Extract the (x, y) coordinate from the center of the cell holding the provided text.  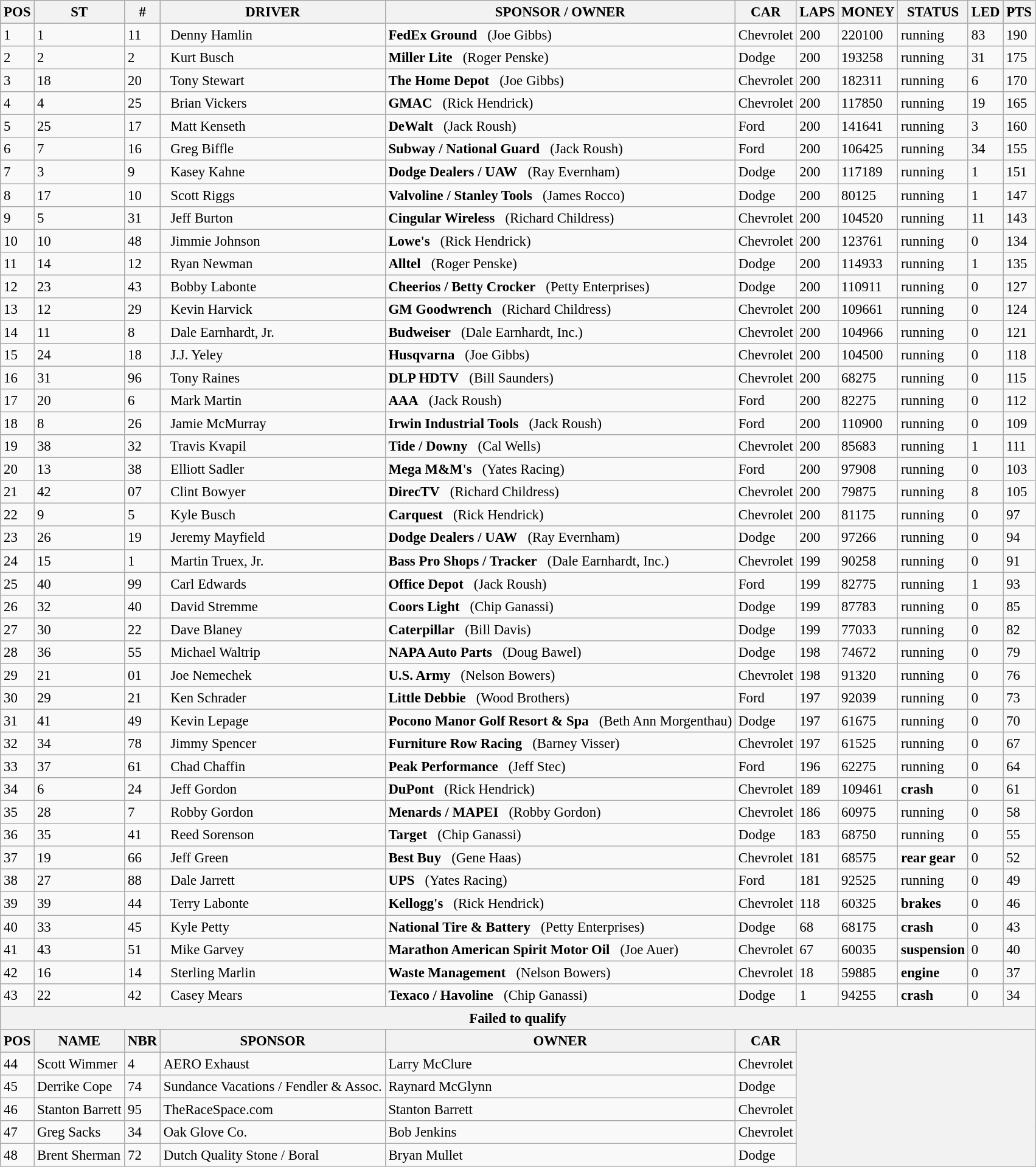
85 (1019, 606)
47 (17, 1132)
Bass Pro Shops / Tracker (Dale Earnhardt, Inc.) (560, 561)
U.S. Army (Nelson Bowers) (560, 675)
109661 (868, 310)
83 (986, 35)
Pocono Manor Golf Resort & Spa (Beth Ann Morgenthau) (560, 721)
Peak Performance (Jeff Stec) (560, 767)
97266 (868, 538)
FedEx Ground (Joe Gibbs) (560, 35)
PTS (1019, 12)
Dale Jarrett (273, 881)
121 (1019, 332)
DuPont (Rick Hendrick) (560, 789)
Kasey Kahne (273, 172)
170 (1019, 81)
Elliott Sadler (273, 469)
124 (1019, 310)
Marathon American Spirit Motor Oil (Joe Auer) (560, 949)
77033 (868, 629)
Travis Kvapil (273, 446)
The Home Depot (Joe Gibbs) (560, 81)
68175 (868, 927)
117850 (868, 103)
AAA (Jack Roush) (560, 401)
DeWalt (Jack Roush) (560, 126)
165 (1019, 103)
92039 (868, 698)
Tony Raines (273, 378)
104520 (868, 218)
62275 (868, 767)
Joe Nemechek (273, 675)
Jeremy Mayfield (273, 538)
Dave Blaney (273, 629)
Carl Edwards (273, 584)
99 (142, 584)
TheRaceSpace.com (273, 1109)
Tony Stewart (273, 81)
Kellogg's (Rick Hendrick) (560, 904)
112 (1019, 401)
183 (818, 835)
David Stremme (273, 606)
Greg Biffle (273, 149)
105 (1019, 492)
160 (1019, 126)
123761 (868, 241)
189 (818, 789)
LED (986, 12)
Raynard McGlynn (560, 1087)
68750 (868, 835)
81175 (868, 515)
117189 (868, 172)
LAPS (818, 12)
01 (142, 675)
Jeff Burton (273, 218)
NAPA Auto Parts (Doug Bawel) (560, 653)
Subway / National Guard (Jack Roush) (560, 149)
Martin Truex, Jr. (273, 561)
DRIVER (273, 12)
Kevin Lepage (273, 721)
61525 (868, 744)
Kyle Busch (273, 515)
110900 (868, 424)
UPS (Yates Racing) (560, 881)
60035 (868, 949)
Derrike Cope (79, 1087)
suspension (933, 949)
220100 (868, 35)
61675 (868, 721)
Lowe's (Rick Hendrick) (560, 241)
Tide / Downy (Cal Wells) (560, 446)
Sundance Vacations / Fendler & Assoc. (273, 1087)
Jeff Gordon (273, 789)
DirecTV (Richard Childress) (560, 492)
Miller Lite (Roger Penske) (560, 58)
Little Debbie (Wood Brothers) (560, 698)
GMAC (Rick Hendrick) (560, 103)
Bobby Labonte (273, 286)
93 (1019, 584)
GM Goodwrench (Richard Childress) (560, 310)
Brian Vickers (273, 103)
07 (142, 492)
Jeff Green (273, 858)
Cheerios / Betty Crocker (Petty Enterprises) (560, 286)
rear gear (933, 858)
68 (818, 927)
OWNER (560, 1041)
SPONSOR (273, 1041)
82275 (868, 401)
190 (1019, 35)
Sterling Marlin (273, 972)
STATUS (933, 12)
Larry McClure (560, 1064)
J.J. Yeley (273, 355)
Brent Sherman (79, 1155)
DLP HDTV (Bill Saunders) (560, 378)
109 (1019, 424)
Caterpillar (Bill Davis) (560, 629)
90258 (868, 561)
76 (1019, 675)
143 (1019, 218)
82775 (868, 584)
Reed Sorenson (273, 835)
68275 (868, 378)
134 (1019, 241)
Mark Martin (273, 401)
175 (1019, 58)
Husqvarna (Joe Gibbs) (560, 355)
Greg Sacks (79, 1132)
Michael Waltrip (273, 653)
155 (1019, 149)
Clint Bowyer (273, 492)
193258 (868, 58)
Oak Glove Co. (273, 1132)
79 (1019, 653)
82 (1019, 629)
110911 (868, 286)
Jimmy Spencer (273, 744)
66 (142, 858)
Target (Chip Ganassi) (560, 835)
72 (142, 1155)
79875 (868, 492)
Scott Wimmer (79, 1064)
ST (79, 12)
Chad Chaffin (273, 767)
brakes (933, 904)
Robby Gordon (273, 812)
Cingular Wireless (Richard Childress) (560, 218)
78 (142, 744)
196 (818, 767)
Alltel (Roger Penske) (560, 263)
Scott Riggs (273, 195)
Menards / MAPEI (Robby Gordon) (560, 812)
73 (1019, 698)
Terry Labonte (273, 904)
87783 (868, 606)
52 (1019, 858)
NBR (142, 1041)
85683 (868, 446)
92525 (868, 881)
135 (1019, 263)
141641 (868, 126)
104966 (868, 332)
Ryan Newman (273, 263)
Dutch Quality Stone / Boral (273, 1155)
68575 (868, 858)
Waste Management (Nelson Bowers) (560, 972)
60325 (868, 904)
88 (142, 881)
182311 (868, 81)
Carquest (Rick Hendrick) (560, 515)
Mega M&M's (Yates Racing) (560, 469)
103 (1019, 469)
SPONSOR / OWNER (560, 12)
Failed to qualify (518, 1018)
Texaco / Havoline (Chip Ganassi) (560, 995)
59885 (868, 972)
91 (1019, 561)
Office Depot (Jack Roush) (560, 584)
151 (1019, 172)
NAME (79, 1041)
95 (142, 1109)
Bob Jenkins (560, 1132)
114933 (868, 263)
147 (1019, 195)
111 (1019, 446)
Bryan Mullet (560, 1155)
97 (1019, 515)
Furniture Row Racing (Barney Visser) (560, 744)
# (142, 12)
186 (818, 812)
80125 (868, 195)
109461 (868, 789)
Valvoline / Stanley Tools (James Rocco) (560, 195)
AERO Exhaust (273, 1064)
Irwin Industrial Tools (Jack Roush) (560, 424)
National Tire & Battery (Petty Enterprises) (560, 927)
127 (1019, 286)
74 (142, 1087)
96 (142, 378)
64 (1019, 767)
70 (1019, 721)
Ken Schrader (273, 698)
Mike Garvey (273, 949)
60975 (868, 812)
Kyle Petty (273, 927)
Casey Mears (273, 995)
74672 (868, 653)
Kevin Harvick (273, 310)
Jimmie Johnson (273, 241)
115 (1019, 378)
Kurt Busch (273, 58)
Coors Light (Chip Ganassi) (560, 606)
Matt Kenseth (273, 126)
94 (1019, 538)
94255 (868, 995)
Dale Earnhardt, Jr. (273, 332)
97908 (868, 469)
104500 (868, 355)
MONEY (868, 12)
106425 (868, 149)
51 (142, 949)
Denny Hamlin (273, 35)
Budweiser (Dale Earnhardt, Inc.) (560, 332)
Jamie McMurray (273, 424)
engine (933, 972)
Best Buy (Gene Haas) (560, 858)
91320 (868, 675)
58 (1019, 812)
